Find where the given text appears and provide that cell's center as (x, y) coordinate. 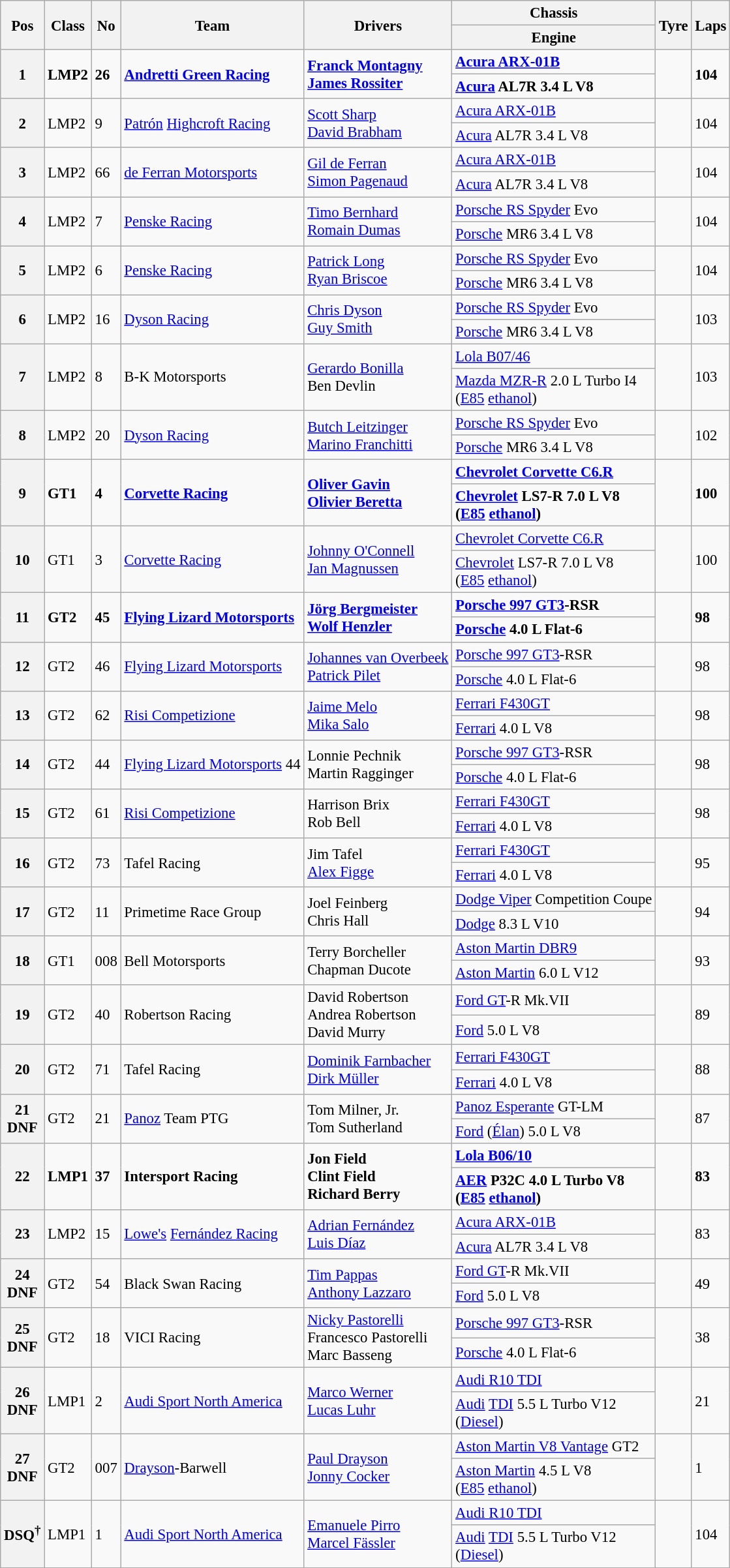
Gil de Ferran Simon Pagenaud (378, 172)
Franck Montagny James Rossiter (378, 74)
de Ferran Motorsports (213, 172)
24DNF (22, 1284)
13 (22, 715)
62 (106, 715)
Dominik Farnbacher Dirk Müller (378, 1070)
37 (106, 1176)
40 (106, 1015)
Jim Tafel Alex Figge (378, 862)
Black Swan Racing (213, 1284)
Lola B06/10 (554, 1155)
Pos (22, 25)
44 (106, 764)
Johnny O'Connell Jan Magnussen (378, 560)
Chassis (554, 13)
Tom Milner, Jr. Tom Sutherland (378, 1118)
Paul Drayson Jonny Cocker (378, 1468)
89 (711, 1015)
Primetime Race Group (213, 912)
Nicky Pastorelli Francesco Pastorelli Marc Basseng (378, 1338)
95 (711, 862)
46 (106, 667)
26 (106, 74)
Terry Borcheller Chapman Ducote (378, 960)
38 (711, 1338)
71 (106, 1070)
Patrón Highcroft Racing (213, 123)
Flying Lizard Motorsports 44 (213, 764)
Team (213, 25)
Tyre (673, 25)
Panoz Team PTG (213, 1118)
Marco Werner Lucas Luhr (378, 1401)
Scott Sharp David Brabham (378, 123)
23 (22, 1234)
66 (106, 172)
Ford (Élan) 5.0 L V8 (554, 1131)
Timo Bernhard Romain Dumas (378, 222)
49 (711, 1284)
25DNF (22, 1338)
Lola B07/46 (554, 356)
Jon Field Clint Field Richard Berry (378, 1176)
Engine (554, 38)
Intersport Racing (213, 1176)
45 (106, 617)
Patrick Long Ryan Briscoe (378, 270)
Aston Martin 6.0 L V12 (554, 973)
Andretti Green Racing (213, 74)
Lowe's Fernández Racing (213, 1234)
Johannes van Overbeek Patrick Pilet (378, 667)
73 (106, 862)
David Robertson Andrea Robertson David Murry (378, 1015)
Butch Leitzinger Marino Franchitti (378, 434)
88 (711, 1070)
17 (22, 912)
54 (106, 1284)
Gerardo Bonilla Ben Devlin (378, 377)
008 (106, 960)
Robertson Racing (213, 1015)
Harrison Brix Rob Bell (378, 814)
Emanuele Pirro Marcel Fässler (378, 1534)
Bell Motorsports (213, 960)
12 (22, 667)
Class (68, 25)
Dodge Viper Competition Coupe (554, 899)
Laps (711, 25)
Joel Feinberg Chris Hall (378, 912)
5 (22, 270)
VICI Racing (213, 1338)
19 (22, 1015)
102 (711, 434)
Drivers (378, 25)
Jaime Melo Mika Salo (378, 715)
Aston Martin V8 Vantage GT2 (554, 1447)
Adrian Fernández Luis Díaz (378, 1234)
26DNF (22, 1401)
Chris Dyson Guy Smith (378, 320)
Panoz Esperante GT-LM (554, 1106)
Jörg Bergmeister Wolf Henzler (378, 617)
Aston Martin DBR9 (554, 948)
Aston Martin 4.5 L V8(E85 ethanol) (554, 1479)
22 (22, 1176)
Tim Pappas Anthony Lazzaro (378, 1284)
DSQ† (22, 1534)
94 (711, 912)
Oliver Gavin Olivier Beretta (378, 493)
Drayson-Barwell (213, 1468)
21DNF (22, 1118)
Lonnie Pechnik Martin Ragginger (378, 764)
Mazda MZR-R 2.0 L Turbo I4(E85 ethanol) (554, 390)
AER P32C 4.0 L Turbo V8(E85 ethanol) (554, 1188)
No (106, 25)
007 (106, 1468)
93 (711, 960)
87 (711, 1118)
Dodge 8.3 L V10 (554, 924)
B-K Motorsports (213, 377)
14 (22, 764)
27DNF (22, 1468)
61 (106, 814)
10 (22, 560)
